Output the [X, Y] coordinate of the center of the cell containing the given text.  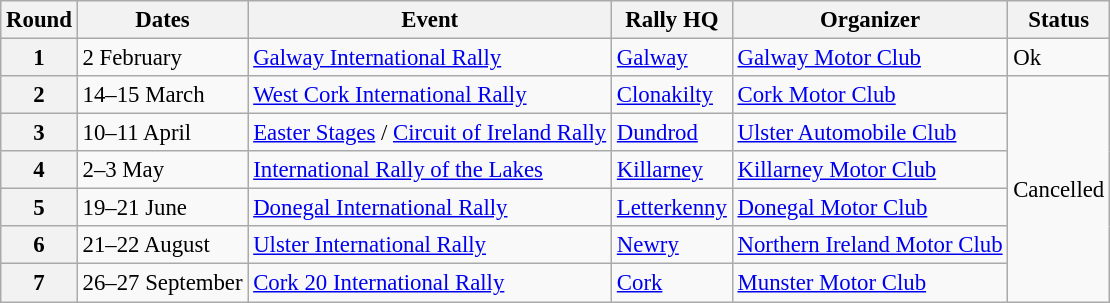
Donegal Motor Club [870, 208]
Cork [672, 283]
West Cork International Rally [430, 95]
14–15 March [162, 95]
Clonakilty [672, 95]
Letterkenny [672, 208]
1 [39, 58]
Killarney Motor Club [870, 170]
Cork 20 International Rally [430, 283]
4 [39, 170]
2–3 May [162, 170]
Ok [1059, 58]
Cork Motor Club [870, 95]
Status [1059, 20]
Donegal International Rally [430, 208]
Organizer [870, 20]
Easter Stages / Circuit of Ireland Rally [430, 133]
7 [39, 283]
6 [39, 245]
Dates [162, 20]
19–21 June [162, 208]
10–11 April [162, 133]
Event [430, 20]
Dundrod [672, 133]
26–27 September [162, 283]
Galway Motor Club [870, 58]
5 [39, 208]
3 [39, 133]
Ulster International Rally [430, 245]
Killarney [672, 170]
Rally HQ [672, 20]
21–22 August [162, 245]
Newry [672, 245]
Galway International Rally [430, 58]
Northern Ireland Motor Club [870, 245]
Ulster Automobile Club [870, 133]
Cancelled [1059, 189]
2 February [162, 58]
International Rally of the Lakes [430, 170]
Galway [672, 58]
Round [39, 20]
Munster Motor Club [870, 283]
2 [39, 95]
